For the text-containing cell, return its midpoint in [X, Y] coordinate format. 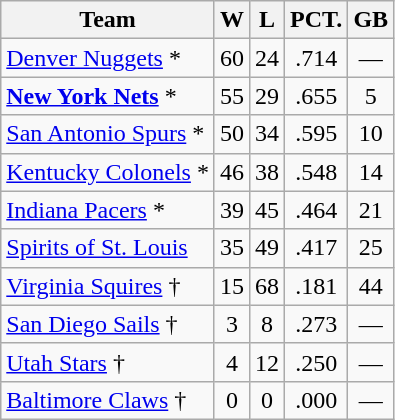
Team [108, 20]
San Antonio Spurs * [108, 134]
GB [371, 20]
10 [371, 134]
34 [268, 134]
L [268, 20]
W [232, 20]
39 [232, 210]
.000 [316, 400]
60 [232, 58]
.464 [316, 210]
.595 [316, 134]
46 [232, 172]
.655 [316, 96]
44 [371, 286]
Baltimore Claws † [108, 400]
Denver Nuggets * [108, 58]
45 [268, 210]
Virginia Squires † [108, 286]
.548 [316, 172]
29 [268, 96]
14 [371, 172]
25 [371, 248]
.181 [316, 286]
.273 [316, 324]
38 [268, 172]
San Diego Sails † [108, 324]
Spirits of St. Louis [108, 248]
15 [232, 286]
4 [232, 362]
.714 [316, 58]
55 [232, 96]
PCT. [316, 20]
24 [268, 58]
68 [268, 286]
21 [371, 210]
New York Nets * [108, 96]
8 [268, 324]
Indiana Pacers * [108, 210]
49 [268, 248]
12 [268, 362]
Kentucky Colonels * [108, 172]
.250 [316, 362]
.417 [316, 248]
50 [232, 134]
Utah Stars † [108, 362]
35 [232, 248]
3 [232, 324]
5 [371, 96]
